Identify which cell holds the provided text, then report its [x, y] central coordinate. 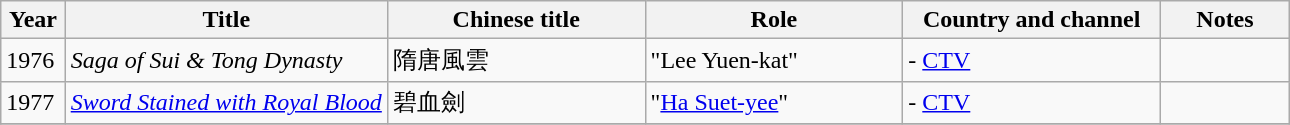
碧血劍 [516, 102]
1976 [33, 60]
Year [33, 20]
Sword Stained with Royal Blood [226, 102]
Country and channel [1032, 20]
Chinese title [516, 20]
1977 [33, 102]
"Ha Suet-yee" [774, 102]
Role [774, 20]
Saga of Sui & Tong Dynasty [226, 60]
Notes [1226, 20]
隋唐風雲 [516, 60]
Title [226, 20]
"Lee Yuen-kat" [774, 60]
